Find where the given text appears and provide that cell's center as (x, y) coordinate. 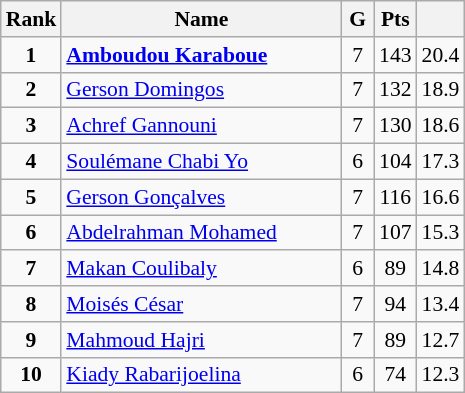
13.4 (441, 304)
Gerson Gonçalves (201, 197)
Gerson Domingos (201, 90)
94 (396, 304)
Name (201, 19)
Rank (32, 19)
Achref Gannouni (201, 126)
12.3 (441, 375)
143 (396, 55)
104 (396, 162)
20.4 (441, 55)
Kiady Rabarijoelina (201, 375)
Moisés César (201, 304)
4 (32, 162)
107 (396, 233)
10 (32, 375)
9 (32, 340)
18.9 (441, 90)
Abdelrahman Mohamed (201, 233)
14.8 (441, 269)
3 (32, 126)
15.3 (441, 233)
G (358, 19)
130 (396, 126)
2 (32, 90)
Amboudou Karaboue (201, 55)
Makan Coulibaly (201, 269)
74 (396, 375)
12.7 (441, 340)
17.3 (441, 162)
Pts (396, 19)
116 (396, 197)
16.6 (441, 197)
8 (32, 304)
Mahmoud Hajri (201, 340)
18.6 (441, 126)
5 (32, 197)
1 (32, 55)
132 (396, 90)
Soulémane Chabi Yo (201, 162)
